Search for the cell housing the specified text and yield its [x, y] center coordinate. 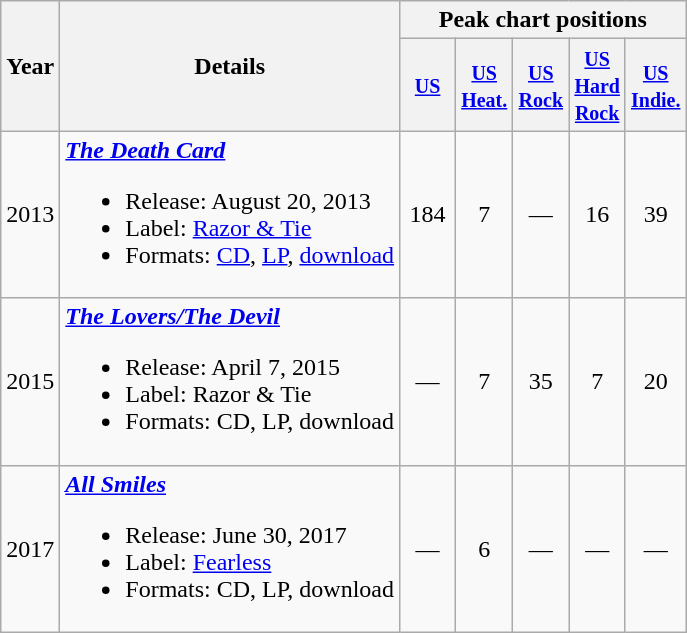
6 [484, 548]
Details [230, 66]
16 [598, 214]
39 [656, 214]
2017 [30, 548]
US [428, 85]
Year [30, 66]
35 [541, 382]
USHeat. [484, 85]
2015 [30, 382]
Peak chart positions [543, 20]
The Lovers/The DevilRelease: April 7, 2015Label: Razor & TieFormats: CD, LP, download [230, 382]
2013 [30, 214]
20 [656, 382]
USIndie. [656, 85]
All SmilesRelease: June 30, 2017Label: FearlessFormats: CD, LP, download [230, 548]
184 [428, 214]
USRock [541, 85]
USHardRock [598, 85]
The Death CardRelease: August 20, 2013Label: Razor & TieFormats: CD, LP, download [230, 214]
